Return [X, Y] of the center of cell containing provided text 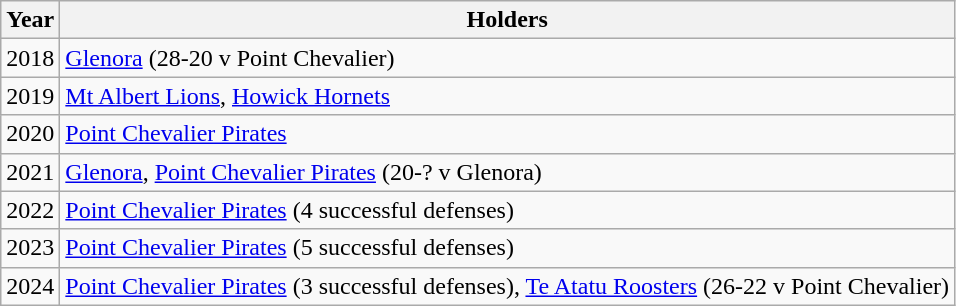
Mt Albert Lions, Howick Hornets [508, 96]
2018 [30, 58]
Point Chevalier Pirates (5 successful defenses) [508, 248]
Point Chevalier Pirates [508, 134]
Point Chevalier Pirates (3 successful defenses), Te Atatu Roosters (26-22 v Point Chevalier) [508, 286]
2023 [30, 248]
Glenora, Point Chevalier Pirates (20-? v Glenora) [508, 172]
2022 [30, 210]
2019 [30, 96]
Holders [508, 20]
Point Chevalier Pirates (4 successful defenses) [508, 210]
Glenora (28-20 v Point Chevalier) [508, 58]
Year [30, 20]
2021 [30, 172]
2024 [30, 286]
2020 [30, 134]
